Search for the cell housing the specified text and yield its (x, y) center coordinate. 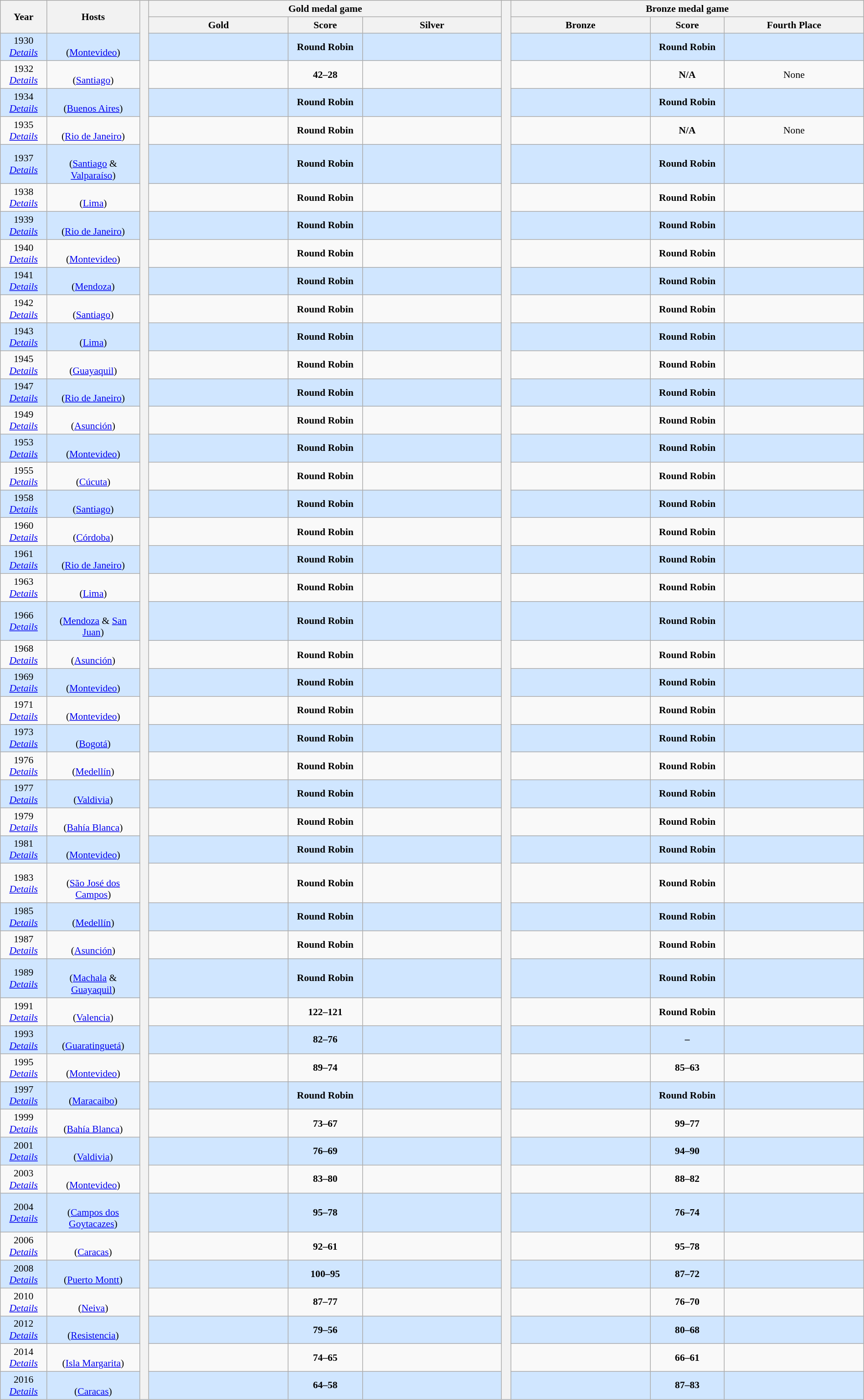
1938 Details (24, 198)
2010 Details (24, 1302)
(Córdoba) (93, 532)
1941 Details (24, 281)
1981 Details (24, 850)
Silver (432, 25)
(Neiva) (93, 1302)
1932 Details (24, 75)
88–82 (687, 1179)
(Buenos Aires) (93, 103)
83–80 (325, 1179)
1945 Details (24, 364)
1958 Details (24, 504)
Gold (219, 25)
1999 Details (24, 1123)
1985 Details (24, 917)
94–90 (687, 1151)
– (687, 1040)
1939 Details (24, 226)
(Resistencia) (93, 1330)
1995 Details (24, 1068)
Fourth Place (794, 25)
2008 Details (24, 1274)
87–83 (687, 1385)
1989 Details (24, 978)
1997 Details (24, 1096)
(Cúcuta) (93, 476)
1942 Details (24, 309)
Gold medal game (325, 9)
1966 Details (24, 621)
1947 Details (24, 393)
76–70 (687, 1302)
(Guayaquil) (93, 364)
1969 Details (24, 682)
(Machala & Guayaquil) (93, 978)
87–72 (687, 1274)
1949 Details (24, 421)
1943 Details (24, 337)
1937 Details (24, 164)
(Santiago & Valparaíso) (93, 164)
82–76 (325, 1040)
79–56 (325, 1330)
(Bogotá) (93, 738)
100–95 (325, 1274)
Year (24, 16)
2004 Details (24, 1212)
2014 Details (24, 1358)
(Guaratinguetá) (93, 1040)
1991 Details (24, 1012)
1934 Details (24, 103)
1930 Details (24, 46)
1976 Details (24, 766)
74–65 (325, 1358)
(Mendoza) (93, 281)
(Campos dos Goytacazes) (93, 1212)
1940 Details (24, 253)
1935 Details (24, 130)
92–61 (325, 1246)
1971 Details (24, 710)
1968 Details (24, 655)
66–61 (687, 1358)
1955 Details (24, 476)
(Mendoza & San Juan) (93, 621)
1977 Details (24, 794)
(Puerto Montt) (93, 1274)
2001 Details (24, 1151)
85–63 (687, 1068)
2012 Details (24, 1330)
1979 Details (24, 822)
64–58 (325, 1385)
(Isla Margarita) (93, 1358)
1973 Details (24, 738)
1963 Details (24, 588)
1983 Details (24, 884)
1993 Details (24, 1040)
2006 Details (24, 1246)
80–68 (687, 1330)
89–74 (325, 1068)
Bronze (581, 25)
1961 Details (24, 559)
42–28 (325, 75)
2003 Details (24, 1179)
99–77 (687, 1123)
1953 Details (24, 448)
Bronze medal game (687, 9)
(São José dos Campos) (93, 884)
76–74 (687, 1212)
73–67 (325, 1123)
(Maracaibo) (93, 1096)
Hosts (93, 16)
2016 Details (24, 1385)
1960 Details (24, 532)
(Valencia) (93, 1012)
122–121 (325, 1012)
1987 Details (24, 945)
87–77 (325, 1302)
76–69 (325, 1151)
